Return the [x, y] coordinate for the center point of the cell that contains the specified text.  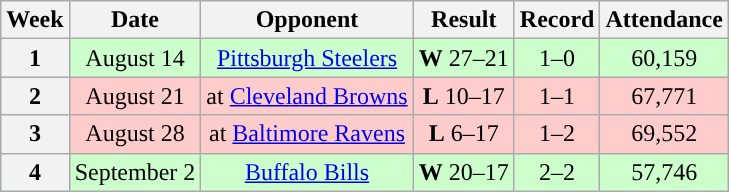
L 6–17 [464, 134]
September 2 [135, 172]
Week [35, 20]
4 [35, 172]
1–0 [557, 58]
at Baltimore Ravens [307, 134]
Record [557, 20]
W 20–17 [464, 172]
1 [35, 58]
August 14 [135, 58]
2 [35, 96]
67,771 [664, 96]
Buffalo Bills [307, 172]
W 27–21 [464, 58]
L 10–17 [464, 96]
August 28 [135, 134]
60,159 [664, 58]
1–1 [557, 96]
3 [35, 134]
1–2 [557, 134]
Attendance [664, 20]
Result [464, 20]
Pittsburgh Steelers [307, 58]
2–2 [557, 172]
Opponent [307, 20]
69,552 [664, 134]
August 21 [135, 96]
at Cleveland Browns [307, 96]
Date [135, 20]
57,746 [664, 172]
